Scan for the cell matching the given text and deliver its (X, Y) coordinate at center. 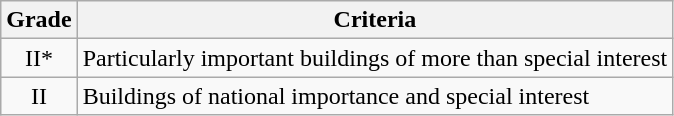
II (39, 96)
Buildings of national importance and special interest (375, 96)
II* (39, 58)
Criteria (375, 20)
Grade (39, 20)
Particularly important buildings of more than special interest (375, 58)
